Return the [X, Y] coordinate for the center point of the cell that contains the specified text.  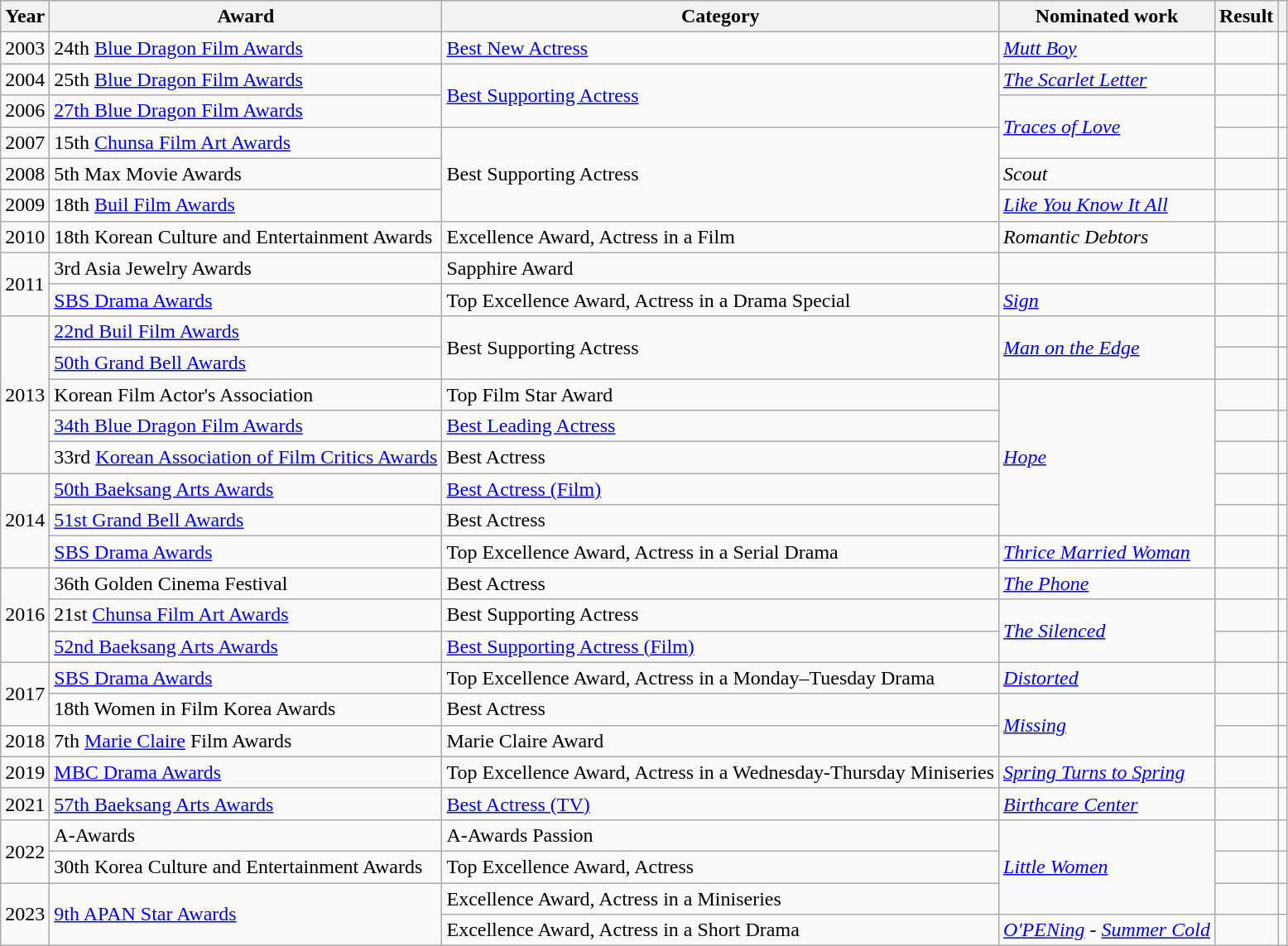
36th Golden Cinema Festival [246, 583]
2021 [25, 804]
Man on the Edge [1108, 347]
The Scarlet Letter [1108, 79]
Excellence Award, Actress in a Miniseries [720, 898]
Little Women [1108, 867]
2018 [25, 741]
Sign [1108, 300]
57th Baeksang Arts Awards [246, 804]
Top Excellence Award, Actress [720, 867]
Nominated work [1108, 17]
Thrice Married Woman [1108, 552]
52nd Baeksang Arts Awards [246, 646]
2014 [25, 521]
34th Blue Dragon Film Awards [246, 426]
Top Film Star Award [720, 395]
18th Buil Film Awards [246, 205]
MBC Drama Awards [246, 772]
2009 [25, 205]
O'PENing - Summer Cold [1108, 930]
Traces of Love [1108, 127]
51st Grand Bell Awards [246, 521]
2019 [25, 772]
2008 [25, 174]
Award [246, 17]
Best Supporting Actress (Film) [720, 646]
25th Blue Dragon Film Awards [246, 79]
2004 [25, 79]
2003 [25, 48]
Scout [1108, 174]
Year [25, 17]
Missing [1108, 725]
Birthcare Center [1108, 804]
Spring Turns to Spring [1108, 772]
The Silenced [1108, 631]
2011 [25, 284]
2022 [25, 851]
21st Chunsa Film Art Awards [246, 615]
50th Grand Bell Awards [246, 363]
Like You Know It All [1108, 205]
3rd Asia Jewelry Awards [246, 268]
7th Marie Claire Film Awards [246, 741]
Sapphire Award [720, 268]
Marie Claire Award [720, 741]
18th Women in Film Korea Awards [246, 709]
27th Blue Dragon Film Awards [246, 111]
15th Chunsa Film Art Awards [246, 142]
Excellence Award, Actress in a Film [720, 237]
33rd Korean Association of Film Critics Awards [246, 458]
A-Awards [246, 835]
The Phone [1108, 583]
Result [1246, 17]
Best Leading Actress [720, 426]
Top Excellence Award, Actress in a Wednesday-Thursday Miniseries [720, 772]
9th APAN Star Awards [246, 914]
Mutt Boy [1108, 48]
Romantic Debtors [1108, 237]
2007 [25, 142]
Best Actress (TV) [720, 804]
Top Excellence Award, Actress in a Serial Drama [720, 552]
Best Actress (Film) [720, 489]
22nd Buil Film Awards [246, 331]
A-Awards Passion [720, 835]
Category [720, 17]
2023 [25, 914]
18th Korean Culture and Entertainment Awards [246, 237]
Top Excellence Award, Actress in a Drama Special [720, 300]
2006 [25, 111]
Top Excellence Award, Actress in a Monday–Tuesday Drama [720, 678]
Distorted [1108, 678]
Hope [1108, 458]
2013 [25, 394]
2010 [25, 237]
Excellence Award, Actress in a Short Drama [720, 930]
24th Blue Dragon Film Awards [246, 48]
5th Max Movie Awards [246, 174]
2017 [25, 694]
30th Korea Culture and Entertainment Awards [246, 867]
Korean Film Actor's Association [246, 395]
Best New Actress [720, 48]
2016 [25, 615]
50th Baeksang Arts Awards [246, 489]
